Return (X, Y) of the center of cell containing provided text 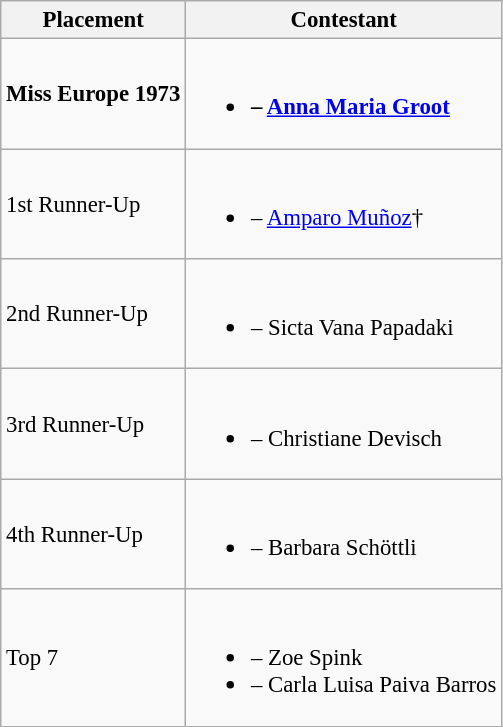
– Christiane Devisch (344, 424)
– Barbara Schöttli (344, 534)
– Zoe Spink – Carla Luisa Paiva Barros (344, 658)
3rd Runner-Up (94, 424)
Top 7 (94, 658)
Miss Europe 1973 (94, 94)
1st Runner-Up (94, 204)
– Amparo Muñoz† (344, 204)
– Anna Maria Groot (344, 94)
Contestant (344, 20)
2nd Runner-Up (94, 314)
4th Runner-Up (94, 534)
Placement (94, 20)
– Sicta Vana Papadaki (344, 314)
